Find where the given text appears and provide that cell's center as (x, y) coordinate. 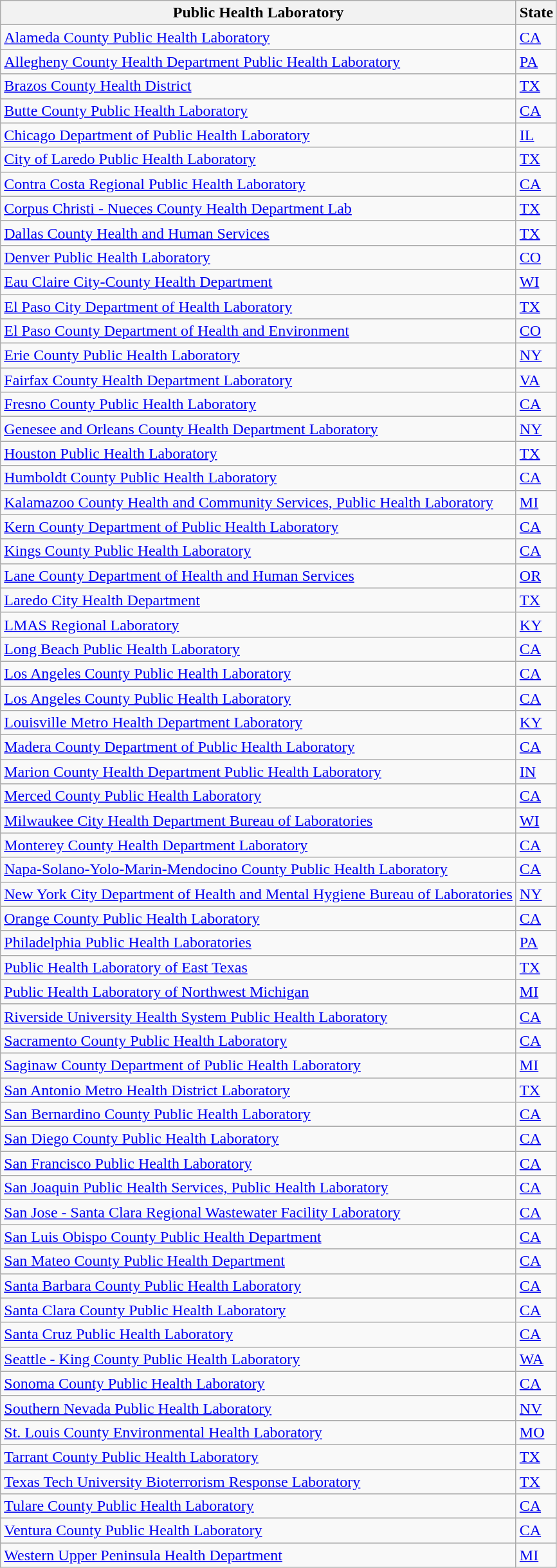
Santa Barbara County Public Health Laboratory (259, 1286)
El Paso City Department of Health Laboratory (259, 307)
Public Health Laboratory of Northwest Michigan (259, 992)
El Paso County Department of Health and Environment (259, 331)
Houston Public Health Laboratory (259, 453)
OR (536, 576)
Milwaukee City Health Department Bureau of Laboratories (259, 821)
San Jose - Santa Clara Regional Wastewater Facility Laboratory (259, 1212)
Tulare County Public Health Laboratory (259, 1506)
Lane County Department of Health and Human Services (259, 576)
WA (536, 1359)
Long Beach Public Health Laboratory (259, 649)
Ventura County Public Health Laboratory (259, 1531)
Texas Tech University Bioterrorism Response Laboratory (259, 1481)
Denver Public Health Laboratory (259, 257)
MO (536, 1432)
Kings County Public Health Laboratory (259, 551)
Western Upper Peninsula Health Department (259, 1555)
Alameda County Public Health Laboratory (259, 37)
IL (536, 135)
Riverside University Health System Public Health Laboratory (259, 1016)
Merced County Public Health Laboratory (259, 796)
San Antonio Metro Health District Laboratory (259, 1090)
Genesee and Orleans County Health Department Laboratory (259, 429)
Chicago Department of Public Health Laboratory (259, 135)
State (536, 13)
San Mateo County Public Health Department (259, 1261)
Corpus Christi - Nueces County Health Department Lab (259, 208)
Kalamazoo County Health and Community Services, Public Health Laboratory (259, 502)
Napa-Solano-Yolo-Marin-Mendocino County Public Health Laboratory (259, 870)
St. Louis County Environmental Health Laboratory (259, 1432)
Tarrant County Public Health Laboratory (259, 1457)
City of Laredo Public Health Laboratory (259, 160)
Fairfax County Health Department Laboratory (259, 380)
Fresno County Public Health Laboratory (259, 405)
VA (536, 380)
Erie County Public Health Laboratory (259, 356)
Louisville Metro Health Department Laboratory (259, 723)
Saginaw County Department of Public Health Laboratory (259, 1065)
Southern Nevada Public Health Laboratory (259, 1408)
Santa Cruz Public Health Laboratory (259, 1335)
Kern County Department of Public Health Laboratory (259, 527)
Marion County Health Department Public Health Laboratory (259, 772)
IN (536, 772)
Sacramento County Public Health Laboratory (259, 1041)
Eau Claire City-County Health Department (259, 282)
NV (536, 1408)
Contra Costa Regional Public Health Laboratory (259, 184)
Monterey County Health Department Laboratory (259, 845)
Allegheny County Health Department Public Health Laboratory (259, 62)
Sonoma County Public Health Laboratory (259, 1383)
Seattle - King County Public Health Laboratory (259, 1359)
Madera County Department of Public Health Laboratory (259, 747)
San Francisco Public Health Laboratory (259, 1163)
Laredo City Health Department (259, 600)
Philadelphia Public Health Laboratories (259, 943)
San Diego County Public Health Laboratory (259, 1139)
San Luis Obispo County Public Health Department (259, 1237)
Dallas County Health and Human Services (259, 233)
LMAS Regional Laboratory (259, 624)
Santa Clara County Public Health Laboratory (259, 1310)
Public Health Laboratory of East Texas (259, 967)
San Joaquin Public Health Services, Public Health Laboratory (259, 1188)
Butte County Public Health Laboratory (259, 111)
San Bernardino County Public Health Laboratory (259, 1115)
Humboldt County Public Health Laboratory (259, 478)
Orange County Public Health Laboratory (259, 918)
New York City Department of Health and Mental Hygiene Bureau of Laboratories (259, 894)
Brazos County Health District (259, 86)
Public Health Laboratory (259, 13)
